Provide the [x, y] coordinate of the cell's center where the given text is located.  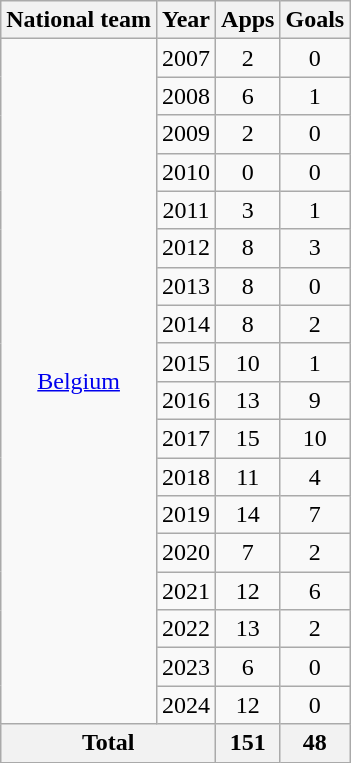
Belgium [79, 382]
2014 [186, 324]
9 [315, 400]
14 [248, 515]
Apps [248, 20]
4 [315, 477]
2017 [186, 438]
2020 [186, 553]
Year [186, 20]
2013 [186, 286]
National team [79, 20]
15 [248, 438]
2018 [186, 477]
2008 [186, 96]
2023 [186, 667]
2022 [186, 629]
2015 [186, 362]
2019 [186, 515]
2021 [186, 591]
48 [315, 743]
Goals [315, 20]
2011 [186, 210]
11 [248, 477]
2024 [186, 705]
2012 [186, 248]
2009 [186, 134]
151 [248, 743]
Total [108, 743]
2010 [186, 172]
2007 [186, 58]
2016 [186, 400]
